Scan for the cell matching the given text and deliver its [X, Y] coordinate at center. 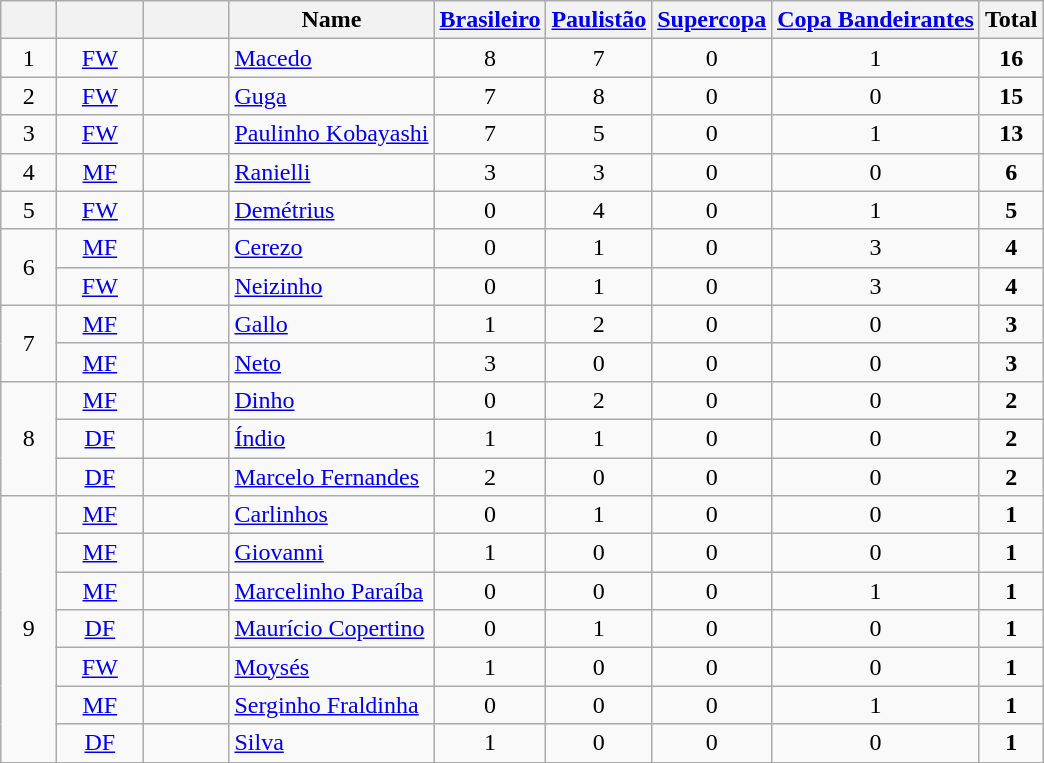
Marcelinho Paraíba [332, 591]
Ranielli [332, 172]
Copa Bandeirantes [876, 20]
Silva [332, 743]
Giovanni [332, 553]
Paulistão [599, 20]
Carlinhos [332, 515]
Moysés [332, 667]
Neizinho [332, 286]
9 [29, 629]
Name [332, 20]
Maurício Copertino [332, 629]
Brasileiro [490, 20]
Paulinho Kobayashi [332, 134]
Cerezo [332, 248]
15 [1011, 96]
16 [1011, 58]
Neto [332, 362]
Marcelo Fernandes [332, 477]
Serginho Fraldinha [332, 705]
Guga [332, 96]
Macedo [332, 58]
Total [1011, 20]
Supercopa [712, 20]
13 [1011, 134]
Índio [332, 438]
Dinho [332, 400]
Gallo [332, 324]
Demétrius [332, 210]
